Find where the given text appears and provide that cell's center as (X, Y) coordinate. 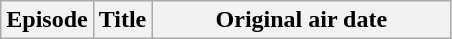
Title (122, 20)
Original air date (302, 20)
Episode (47, 20)
